Return [X, Y] of the center of cell containing provided text 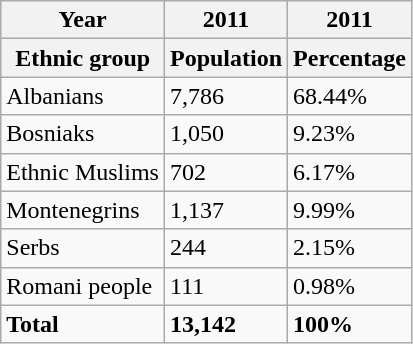
702 [226, 172]
Bosniaks [83, 134]
111 [226, 286]
Romani people [83, 286]
100% [350, 324]
13,142 [226, 324]
Ethnic Muslims [83, 172]
9.23% [350, 134]
Population [226, 58]
Montenegrins [83, 210]
Year [83, 20]
2.15% [350, 248]
7,786 [226, 96]
Total [83, 324]
6.17% [350, 172]
1,137 [226, 210]
0.98% [350, 286]
Percentage [350, 58]
Ethnic group [83, 58]
Albanians [83, 96]
1,050 [226, 134]
244 [226, 248]
9.99% [350, 210]
Serbs [83, 248]
68.44% [350, 96]
